Capture the cell that displays the provided text and extract its [X, Y] central coordinate. 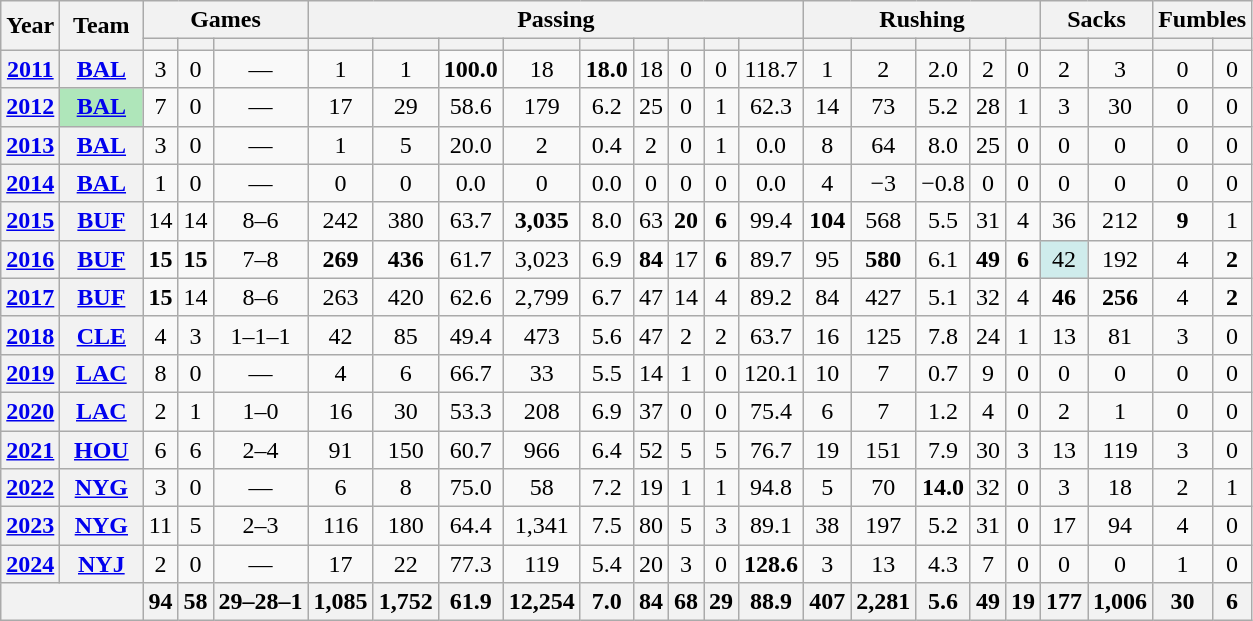
180 [406, 526]
85 [406, 335]
80 [650, 526]
1,006 [1120, 602]
49.4 [470, 335]
−0.8 [944, 183]
95 [828, 259]
2011 [30, 69]
2–4 [260, 449]
10 [828, 373]
Fumbles [1202, 20]
75.4 [772, 411]
407 [828, 602]
75.0 [470, 488]
116 [340, 526]
242 [340, 221]
12,254 [542, 602]
380 [406, 221]
11 [160, 526]
2014 [30, 183]
2024 [30, 564]
46 [1064, 297]
2013 [30, 145]
64 [884, 145]
0.4 [606, 145]
5.4 [606, 564]
−3 [884, 183]
2,281 [884, 602]
88.9 [772, 602]
7.0 [606, 602]
256 [1120, 297]
6.7 [606, 297]
77.3 [470, 564]
2021 [30, 449]
7.9 [944, 449]
89.1 [772, 526]
37 [650, 411]
6.4 [606, 449]
5.1 [944, 297]
2020 [30, 411]
63 [650, 221]
208 [542, 411]
29–28–1 [260, 602]
7.2 [606, 488]
197 [884, 526]
60.7 [470, 449]
Sacks [1096, 20]
2012 [30, 107]
62.3 [772, 107]
CLE [102, 335]
2–3 [260, 526]
7–8 [260, 259]
120.1 [772, 373]
91 [340, 449]
Team [102, 26]
118.7 [772, 69]
68 [686, 602]
14.0 [944, 488]
150 [406, 449]
62.6 [470, 297]
125 [884, 335]
263 [340, 297]
177 [1064, 602]
3,035 [542, 221]
2015 [30, 221]
100.0 [470, 69]
2022 [30, 488]
2018 [30, 335]
HOU [102, 449]
99.4 [772, 221]
76.7 [772, 449]
3,023 [542, 259]
212 [1120, 221]
7.5 [606, 526]
66.7 [470, 373]
580 [884, 259]
2016 [30, 259]
0.7 [944, 373]
427 [884, 297]
7.8 [944, 335]
24 [988, 335]
61.9 [470, 602]
1,752 [406, 602]
22 [406, 564]
2019 [30, 373]
53.3 [470, 411]
94.8 [772, 488]
1,341 [542, 526]
89.7 [772, 259]
33 [542, 373]
NYJ [102, 564]
966 [542, 449]
4.3 [944, 564]
73 [884, 107]
36 [1064, 221]
269 [340, 259]
151 [884, 449]
2023 [30, 526]
6.2 [606, 107]
81 [1120, 335]
1.2 [944, 411]
568 [884, 221]
Year [30, 26]
89.2 [772, 297]
436 [406, 259]
64.4 [470, 526]
18.0 [606, 69]
2,799 [542, 297]
52 [650, 449]
70 [884, 488]
104 [828, 221]
2.0 [944, 69]
1–0 [260, 411]
1–1–1 [260, 335]
28 [988, 107]
58.6 [470, 107]
Games [226, 20]
1,085 [340, 602]
473 [542, 335]
20.0 [470, 145]
179 [542, 107]
Rushing [922, 20]
61.7 [470, 259]
2017 [30, 297]
192 [1120, 259]
128.6 [772, 564]
6.1 [944, 259]
420 [406, 297]
Passing [556, 20]
38 [828, 526]
